Pinpoint the cell where the given text exists, returning its (x, y) midpoint coordinate. 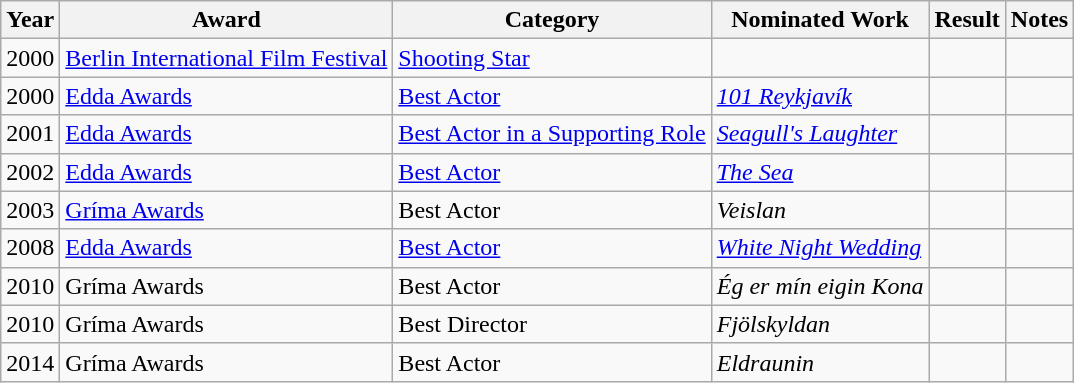
Notes (1039, 20)
Category (552, 20)
Seagull's Laughter (820, 134)
Shooting Star (552, 58)
2008 (30, 248)
Berlin International Film Festival (226, 58)
Fjölskyldan (820, 324)
Best Actor in a Supporting Role (552, 134)
2014 (30, 362)
White Night Wedding (820, 248)
2001 (30, 134)
Award (226, 20)
Year (30, 20)
Result (967, 20)
Nominated Work (820, 20)
The Sea (820, 172)
Eldraunin (820, 362)
101 Reykjavík (820, 96)
Ég er mín eigin Kona (820, 286)
Best Director (552, 324)
2002 (30, 172)
Veislan (820, 210)
2003 (30, 210)
